Determine the [X, Y] coordinate at the center of the cell enclosing the given text.  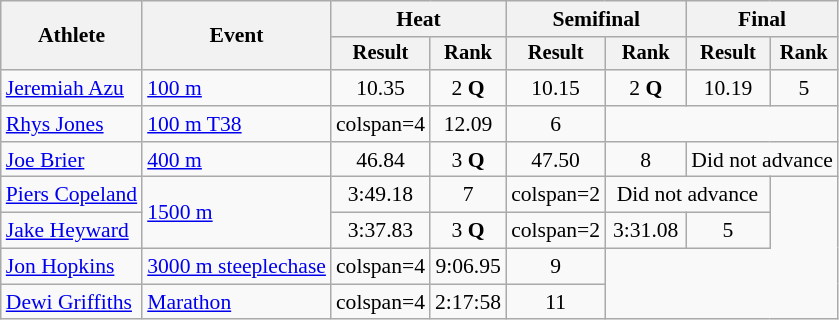
Heat [418, 19]
12.09 [468, 124]
2:17:58 [468, 302]
Semifinal [596, 19]
10.19 [728, 88]
Piers Copeland [72, 195]
Marathon [236, 302]
9 [556, 267]
11 [556, 302]
Final [762, 19]
6 [556, 124]
7 [468, 195]
9:06.95 [468, 267]
100 m [236, 88]
47.50 [556, 160]
1500 m [236, 212]
Jon Hopkins [72, 267]
400 m [236, 160]
3:31.08 [646, 231]
Jeremiah Azu [72, 88]
10.15 [556, 88]
Athlete [72, 36]
Joe Brier [72, 160]
3000 m steeplechase [236, 267]
46.84 [380, 160]
Jake Heyward [72, 231]
10.35 [380, 88]
3:49.18 [380, 195]
Rhys Jones [72, 124]
100 m T38 [236, 124]
Event [236, 36]
Dewi Griffiths [72, 302]
3:37.83 [380, 231]
8 [646, 160]
